Scan for the cell matching the given text and deliver its (X, Y) coordinate at center. 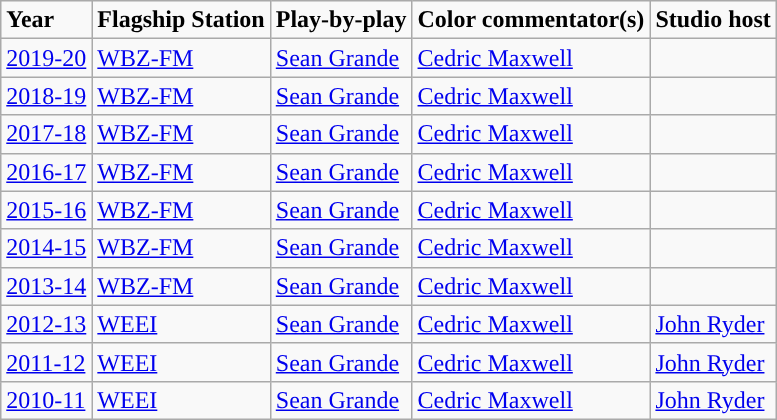
Year (46, 20)
2013-14 (46, 286)
2012-13 (46, 324)
2016-17 (46, 172)
Studio host (713, 20)
2018-19 (46, 96)
2015-16 (46, 210)
Play-by-play (341, 20)
Flagship Station (181, 20)
2011-12 (46, 362)
Color commentator(s) (531, 20)
2014-15 (46, 248)
2017-18 (46, 134)
2019-20 (46, 58)
2010-11 (46, 400)
